Determine the (x, y) coordinate at the center of the cell enclosing the given text.  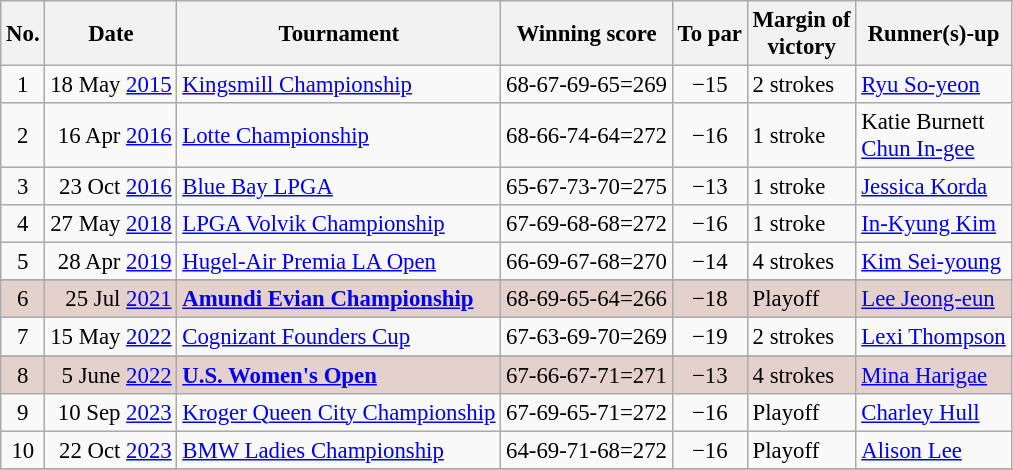
−15 (710, 85)
No. (23, 34)
6 (23, 299)
−19 (710, 337)
Date (111, 34)
67-66-67-71=271 (587, 375)
3 (23, 187)
64-69-71-68=272 (587, 450)
−14 (710, 262)
Kroger Queen City Championship (339, 412)
27 May 2018 (111, 224)
16 Apr 2016 (111, 136)
Cognizant Founders Cup (339, 337)
Winning score (587, 34)
Amundi Evian Championship (339, 299)
Ryu So-yeon (934, 85)
28 Apr 2019 (111, 262)
Tournament (339, 34)
67-63-69-70=269 (587, 337)
Lotte Championship (339, 136)
22 Oct 2023 (111, 450)
18 May 2015 (111, 85)
−18 (710, 299)
67-69-65-71=272 (587, 412)
Alison Lee (934, 450)
15 May 2022 (111, 337)
Kingsmill Championship (339, 85)
To par (710, 34)
4 (23, 224)
1 (23, 85)
25 Jul 2021 (111, 299)
7 (23, 337)
68-66-74-64=272 (587, 136)
In-Kyung Kim (934, 224)
5 June 2022 (111, 375)
Blue Bay LPGA (339, 187)
Margin ofvictory (802, 34)
5 (23, 262)
2 (23, 136)
Mina Harigae (934, 375)
66-69-67-68=270 (587, 262)
BMW Ladies Championship (339, 450)
Hugel-Air Premia LA Open (339, 262)
65-67-73-70=275 (587, 187)
23 Oct 2016 (111, 187)
Charley Hull (934, 412)
Lee Jeong-eun (934, 299)
68-69-65-64=266 (587, 299)
Jessica Korda (934, 187)
8 (23, 375)
10 (23, 450)
LPGA Volvik Championship (339, 224)
67-69-68-68=272 (587, 224)
10 Sep 2023 (111, 412)
Kim Sei-young (934, 262)
Runner(s)-up (934, 34)
Katie Burnett Chun In-gee (934, 136)
68-67-69-65=269 (587, 85)
9 (23, 412)
U.S. Women's Open (339, 375)
Lexi Thompson (934, 337)
